Output the [x, y] coordinate of the center of the cell containing the given text.  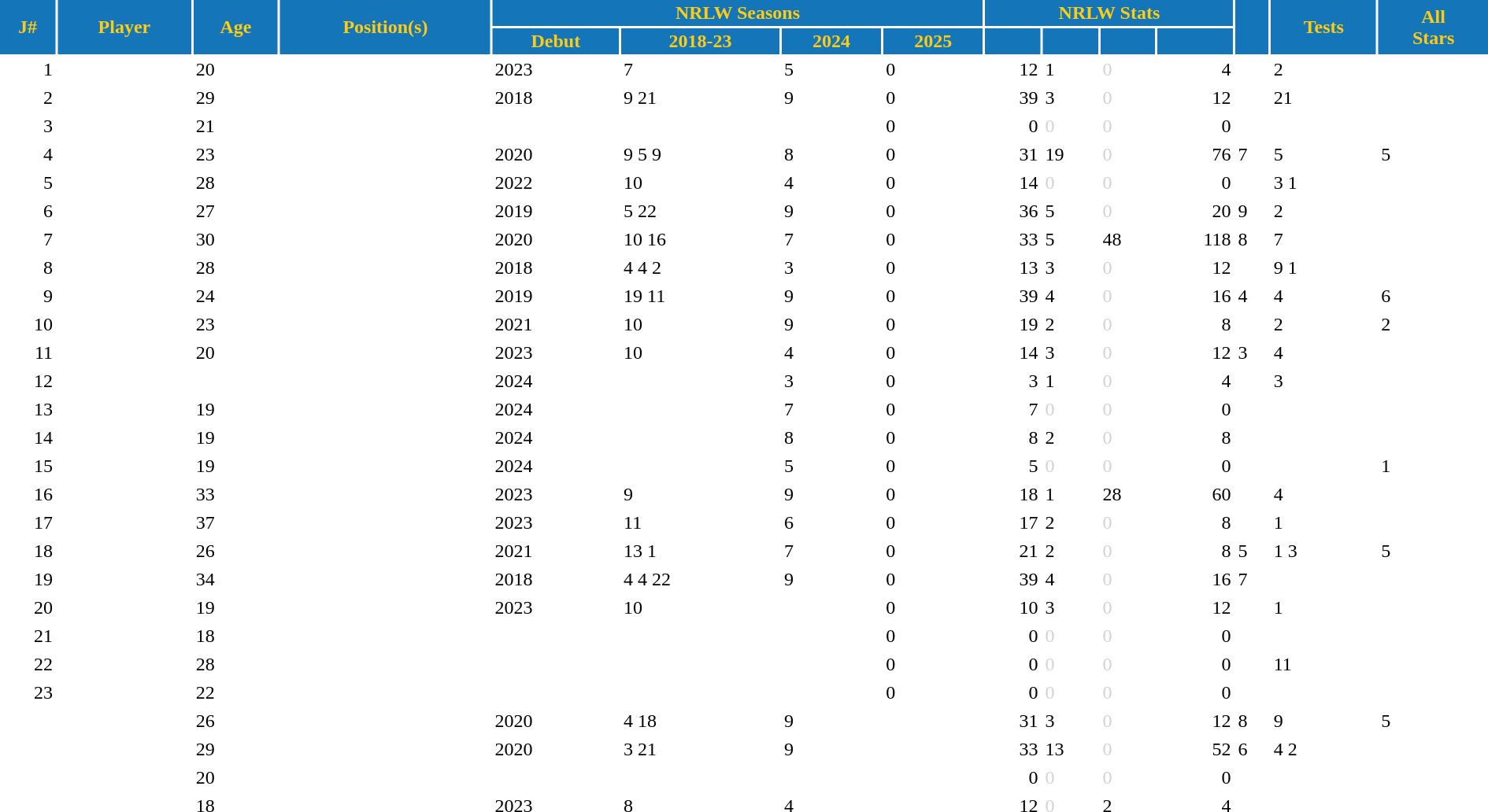
3 1 [1324, 183]
19 11 [701, 296]
36 [1012, 211]
Player [124, 27]
Position(s) [385, 27]
2018-23 [701, 41]
2025 [933, 41]
Age [236, 27]
48 [1127, 239]
52 [1196, 749]
24 [236, 296]
9 5 9 [701, 154]
4 4 2 [701, 268]
2022 [556, 183]
76 [1196, 154]
NRLW Seasons [738, 13]
J# [28, 27]
All Stars [1433, 27]
13 1 [701, 551]
30 [236, 239]
Tests [1324, 27]
27 [236, 211]
1 3 [1324, 551]
Debut [556, 41]
5 22 [701, 211]
60 [1196, 494]
3 21 [701, 749]
37 [236, 522]
4 2 [1324, 749]
9 1 [1324, 268]
34 [236, 579]
9 21 [701, 98]
4 18 [701, 721]
10 16 [701, 239]
118 [1196, 239]
4 4 22 [701, 579]
NRLW Stats [1109, 13]
15 [28, 466]
